Scan for the cell matching the given text and deliver its (x, y) coordinate at center. 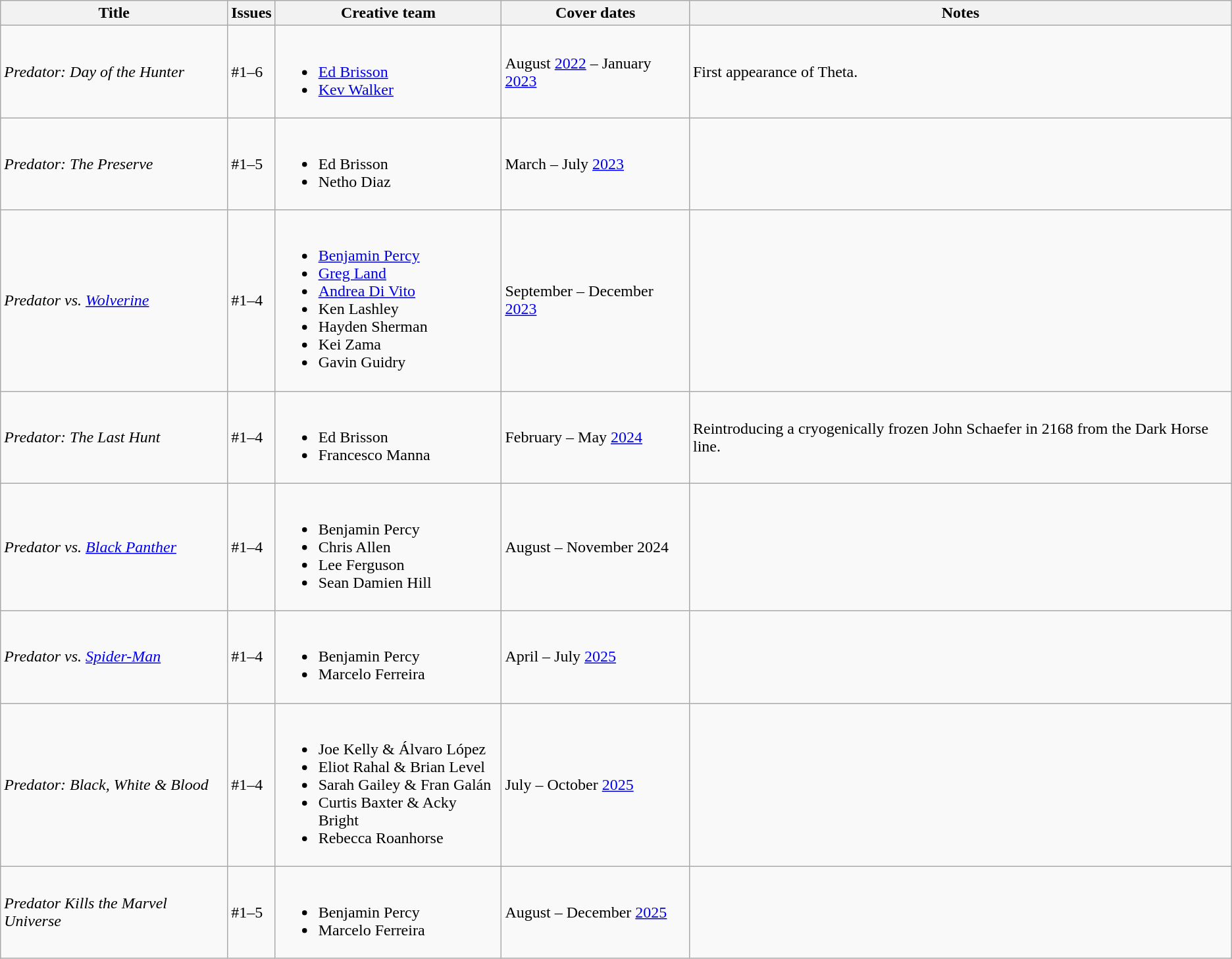
Notes (960, 13)
September – December 2023 (596, 300)
Predator vs. Wolverine (115, 300)
August – December 2025 (596, 912)
Ed BrissonKev Walker (388, 72)
#1–6 (251, 72)
Reintroducing a cryogenically frozen John Schaefer in 2168 from the Dark Horse line. (960, 437)
March – July 2023 (596, 164)
April – July 2025 (596, 657)
Predator: The Last Hunt (115, 437)
February – May 2024 (596, 437)
First appearance of Theta. (960, 72)
August 2022 – January 2023 (596, 72)
Ed BrissonNetho Diaz (388, 164)
Predator Kills the Marvel Universe (115, 912)
Predator vs. Black Panther (115, 547)
Ed BrissonFrancesco Manna (388, 437)
Joe Kelly & Álvaro LópezEliot Rahal & Brian LevelSarah Gailey & Fran GalánCurtis Baxter & Acky BrightRebecca Roanhorse (388, 785)
Predator: The Preserve (115, 164)
Issues (251, 13)
Predator: Day of the Hunter (115, 72)
Benjamin PercyGreg LandAndrea Di VitoKen LashleyHayden ShermanKei ZamaGavin Guidry (388, 300)
July – October 2025 (596, 785)
Benjamin PercyChris AllenLee FergusonSean Damien Hill (388, 547)
Cover dates (596, 13)
Predator: Black, White & Blood (115, 785)
Title (115, 13)
Creative team (388, 13)
Predator vs. Spider-Man (115, 657)
August – November 2024 (596, 547)
